Locate the cell with the specified text and output its (X, Y) center coordinate. 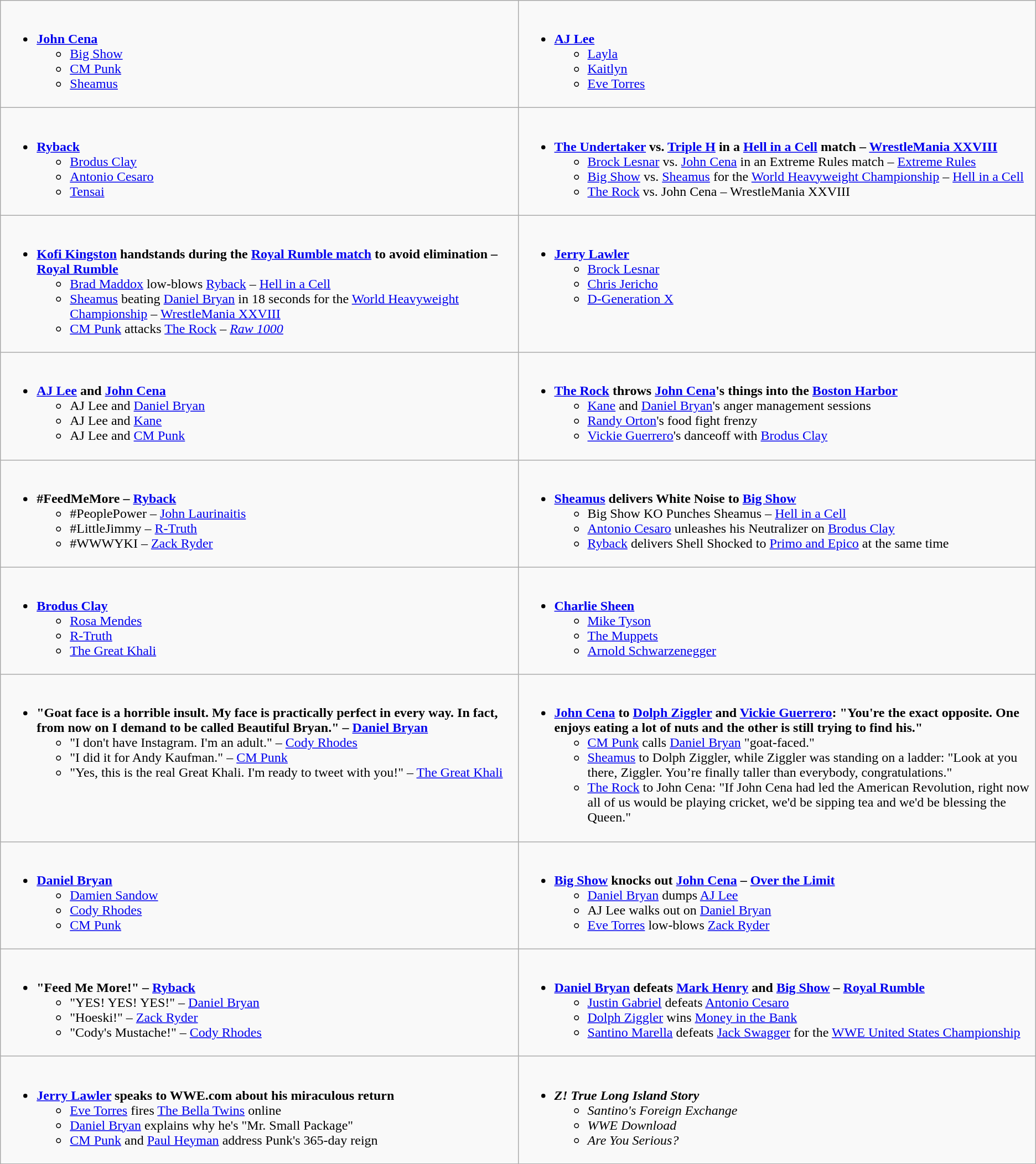
AJ Lee and John CenaAJ Lee and Daniel BryanAJ Lee and KaneAJ Lee and CM Punk (259, 406)
Charlie SheenMike TysonThe MuppetsArnold Schwarzenegger (777, 621)
Daniel BryanDamien SandowCody RhodesCM Punk (259, 895)
AJ LeeLaylaKaitlynEve Torres (777, 54)
Brodus ClayRosa MendesR-TruthThe Great Khali (259, 621)
Big Show knocks out John Cena – Over the LimitDaniel Bryan dumps AJ LeeAJ Lee walks out on Daniel BryanEve Torres low-blows Zack Ryder (777, 895)
Jerry LawlerBrock LesnarChris JerichoD-Generation X (777, 284)
RybackBrodus ClayAntonio CesaroTensai (259, 162)
John CenaBig ShowCM PunkSheamus (259, 54)
"Feed Me More!" – Ryback"YES! YES! YES!" – Daniel Bryan"Hoeski!" – Zack Ryder"Cody's Mustache!" – Cody Rhodes (259, 1002)
#FeedMeMore – Ryback#PeoplePower – John Laurinaitis#LittleJimmy – R-Truth#WWWYKI – Zack Ryder (259, 513)
Z! True Long Island StorySantino's Foreign ExchangeWWE DownloadAre You Serious? (777, 1110)
